Return [x, y] of the center of cell containing provided text 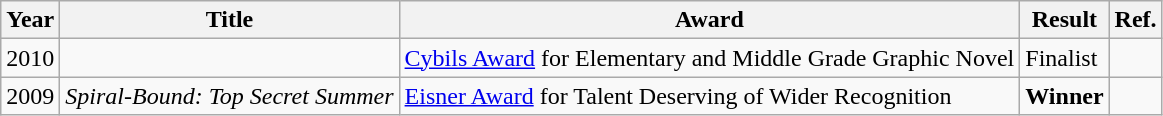
Result [1064, 20]
Eisner Award for Talent Deserving of Wider Recognition [710, 96]
Winner [1064, 96]
Cybils Award for Elementary and Middle Grade Graphic Novel [710, 58]
2010 [30, 58]
Year [30, 20]
2009 [30, 96]
Finalist [1064, 58]
Award [710, 20]
Spiral-Bound: Top Secret Summer [230, 96]
Title [230, 20]
Ref. [1136, 20]
